Identify which cell holds the provided text, then report its [X, Y] central coordinate. 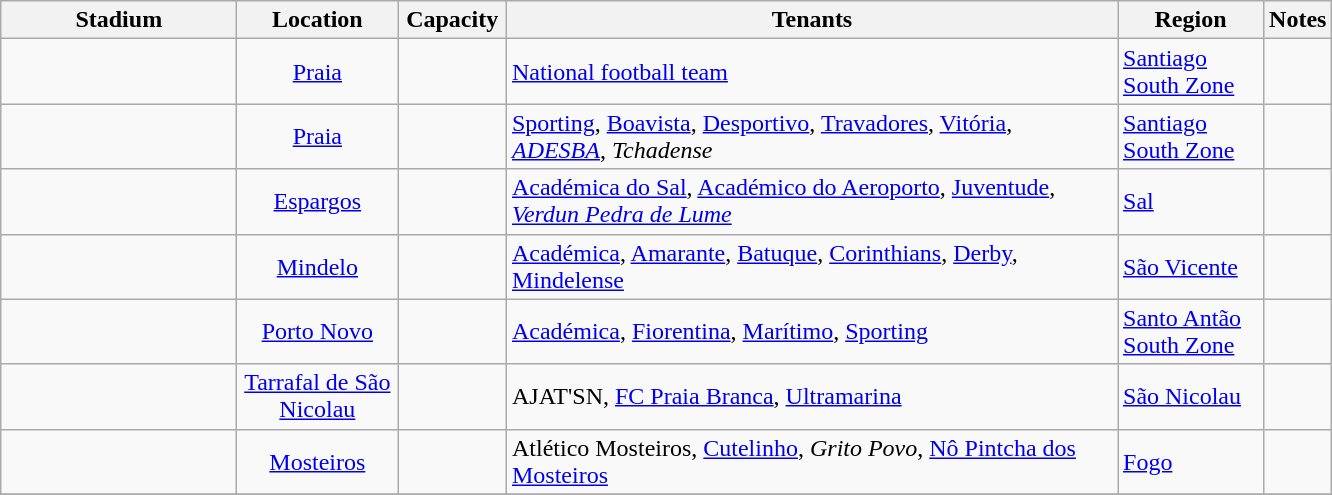
São Vicente [1191, 266]
Mindelo [318, 266]
Académica do Sal, Académico do Aeroporto, Juventude, Verdun Pedra de Lume [812, 202]
Porto Novo [318, 332]
National football team [812, 72]
Tenants [812, 20]
AJAT'SN, FC Praia Branca, Ultramarina [812, 396]
Stadium [119, 20]
Capacity [452, 20]
Santo Antão South Zone [1191, 332]
Espargos [318, 202]
Sal [1191, 202]
São Nicolau [1191, 396]
Tarrafal de São Nicolau [318, 396]
Location [318, 20]
Académica, Amarante, Batuque, Corinthians, Derby, Mindelense [812, 266]
Sporting, Boavista, Desportivo, Travadores, Vitória, ADESBA, Tchadense [812, 136]
Fogo [1191, 462]
Region [1191, 20]
Notes [1298, 20]
Atlético Mosteiros, Cutelinho, Grito Povo, Nô Pintcha dos Mosteiros [812, 462]
Académica, Fiorentina, Marítimo, Sporting [812, 332]
Mosteiros [318, 462]
